Return the [X, Y] coordinate for the center point of the cell that contains the specified text.  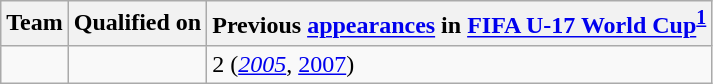
Previous appearances in FIFA U-17 World Cup1 [460, 24]
Team [35, 24]
Qualified on [137, 24]
2 (2005, 2007) [460, 64]
